Pinpoint the cell where the given text exists, returning its [x, y] midpoint coordinate. 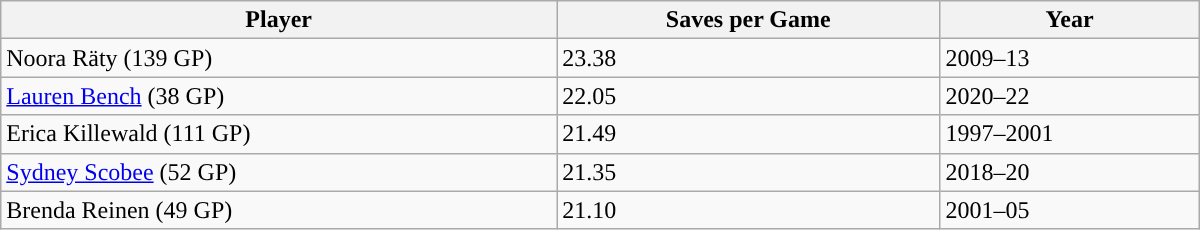
2009–13 [1070, 58]
1997–2001 [1070, 134]
21.49 [748, 134]
Brenda Reinen (49 GP) [279, 210]
Year [1070, 20]
Noora Räty (139 GP) [279, 58]
Sydney Scobee (52 GP) [279, 172]
2020–22 [1070, 96]
2001–05 [1070, 210]
21.35 [748, 172]
Lauren Bench (38 GP) [279, 96]
22.05 [748, 96]
Erica Killewald (111 GP) [279, 134]
2018–20 [1070, 172]
Saves per Game [748, 20]
21.10 [748, 210]
23.38 [748, 58]
Player [279, 20]
